Locate the cell with the specified text and output its (X, Y) center coordinate. 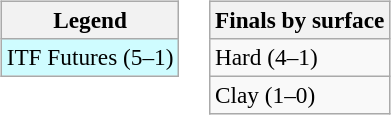
Hard (4–1) (300, 57)
ITF Futures (5–1) (90, 57)
Legend (90, 20)
Finals by surface (300, 20)
Clay (1–0) (300, 95)
